Return the [X, Y] coordinate for the center point of the cell that contains the specified text.  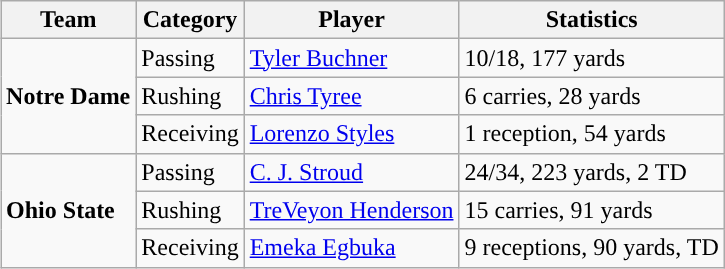
Lorenzo Styles [352, 134]
Category [190, 20]
6 carries, 28 yards [592, 96]
Player [352, 20]
Emeka Egbuka [352, 248]
1 reception, 54 yards [592, 134]
C. J. Stroud [352, 172]
Ohio State [68, 210]
24/34, 223 yards, 2 TD [592, 172]
Statistics [592, 20]
Chris Tyree [352, 96]
Team [68, 20]
9 receptions, 90 yards, TD [592, 248]
Tyler Buchner [352, 58]
15 carries, 91 yards [592, 210]
Notre Dame [68, 96]
TreVeyon Henderson [352, 210]
10/18, 177 yards [592, 58]
